Provide the (x, y) coordinate of the cell's center where the given text is located.  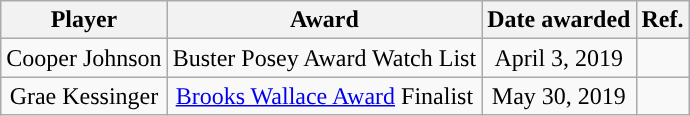
Buster Posey Award Watch List (324, 58)
Date awarded (559, 20)
Grae Kessinger (84, 96)
May 30, 2019 (559, 96)
April 3, 2019 (559, 58)
Player (84, 20)
Award (324, 20)
Brooks Wallace Award Finalist (324, 96)
Cooper Johnson (84, 58)
Ref. (662, 20)
